Return the (x, y) coordinate for the center point of the cell that contains the specified text.  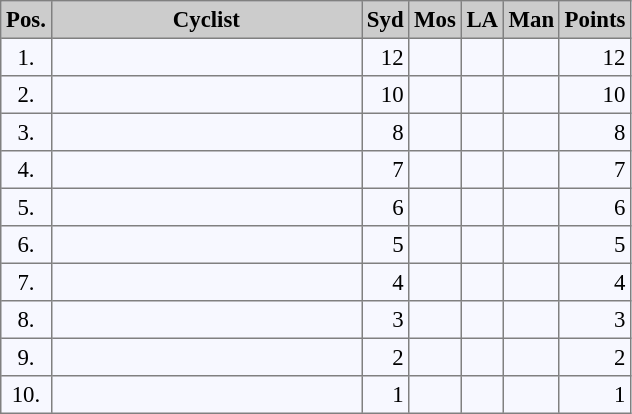
Pos. (26, 20)
6. (26, 245)
7. (26, 282)
Cyclist (206, 20)
Mos (435, 20)
2. (26, 95)
10. (26, 395)
Points (594, 20)
LA (482, 20)
9. (26, 357)
4. (26, 170)
3. (26, 132)
1. (26, 57)
5. (26, 207)
Man (531, 20)
8. (26, 320)
Syd (386, 20)
